Return (X, Y) of the center of cell containing provided text 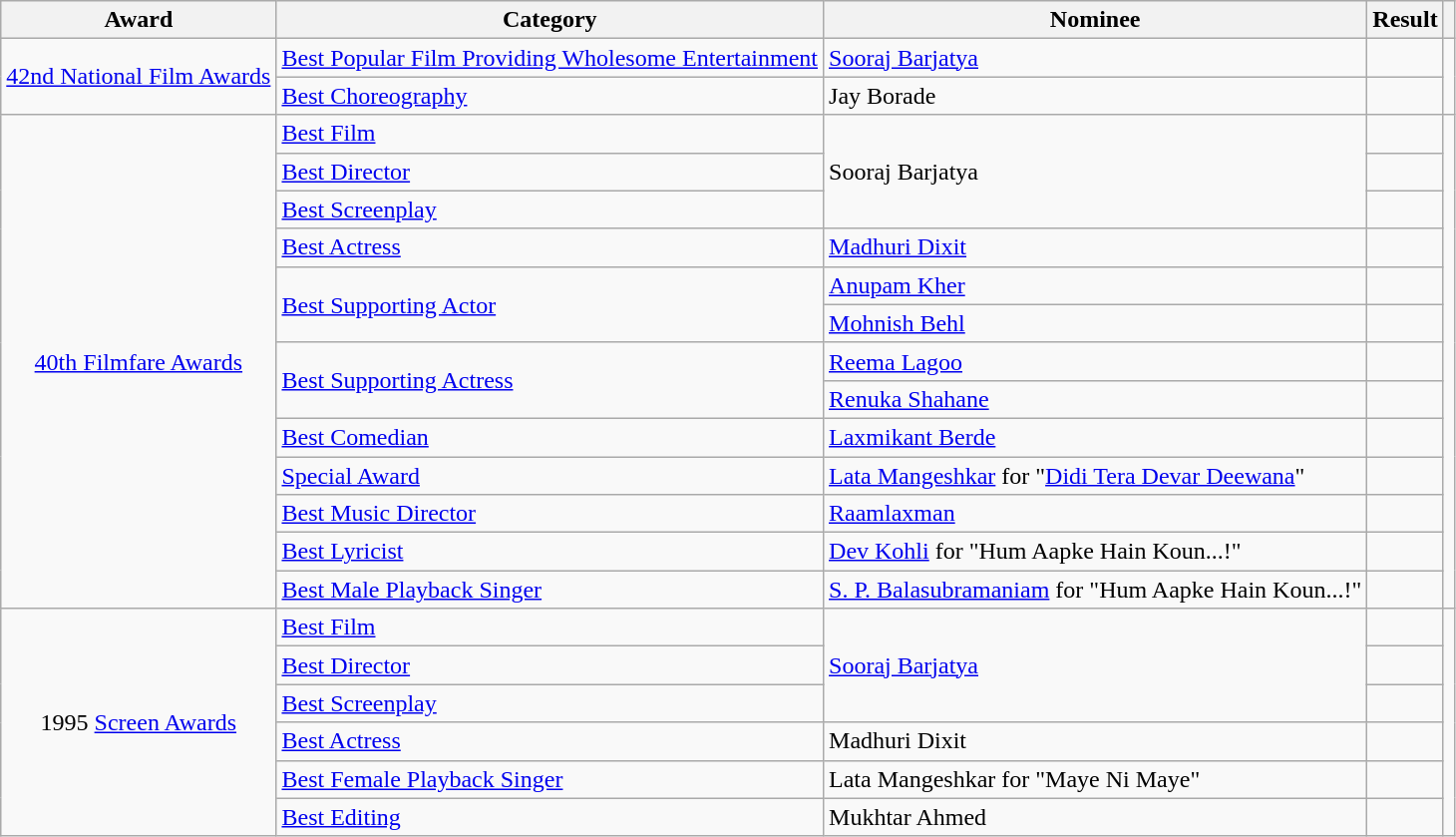
42nd National Film Awards (139, 77)
Special Award (550, 476)
Anupam Kher (1095, 285)
Best Male Playback Singer (550, 590)
S. P. Balasubramaniam for "Hum Aapke Hain Koun...!" (1095, 590)
Reema Lagoo (1095, 361)
Lata Mangeshkar for "Didi Tera Devar Deewana" (1095, 476)
Renuka Shahane (1095, 399)
Result (1405, 20)
Jay Borade (1095, 96)
Laxmikant Berde (1095, 437)
Best Choreography (550, 96)
Best Editing (550, 817)
Mukhtar Ahmed (1095, 817)
Mohnish Behl (1095, 323)
Dev Kohli for "Hum Aapke Hain Koun...!" (1095, 552)
Best Music Director (550, 514)
1995 Screen Awards (139, 722)
Best Supporting Actress (550, 380)
Nominee (1095, 20)
Lata Mangeshkar for "Maye Ni Maye" (1095, 779)
Best Comedian (550, 437)
Best Female Playback Singer (550, 779)
40th Filmfare Awards (139, 361)
Raamlaxman (1095, 514)
Award (139, 20)
Best Lyricist (550, 552)
Category (550, 20)
Best Supporting Actor (550, 304)
Best Popular Film Providing Wholesome Entertainment (550, 58)
